Return [X, Y] of the center of cell containing provided text 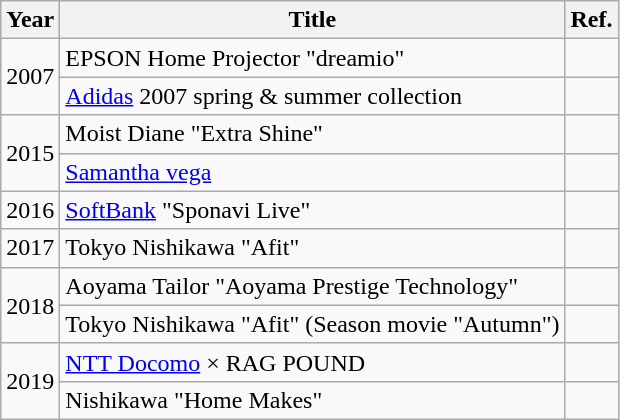
Moist Diane "Extra Shine" [312, 134]
NTT Docomo × RAG POUND [312, 362]
Tokyo Nishikawa "Afit" [312, 248]
Aoyama Tailor "Aoyama Prestige Technology" [312, 286]
2015 [30, 153]
Nishikawa "Home Makes" [312, 400]
Samantha vega [312, 172]
SoftBank "Sponavi Live" [312, 210]
2017 [30, 248]
EPSON Home Projector "dreamio" [312, 58]
Adidas 2007 spring & summer collection [312, 96]
2018 [30, 305]
Tokyo Nishikawa "Afit" (Season movie "Autumn") [312, 324]
2016 [30, 210]
Ref. [592, 20]
Year [30, 20]
2019 [30, 381]
Title [312, 20]
2007 [30, 77]
